Search for the cell housing the specified text and yield its (x, y) center coordinate. 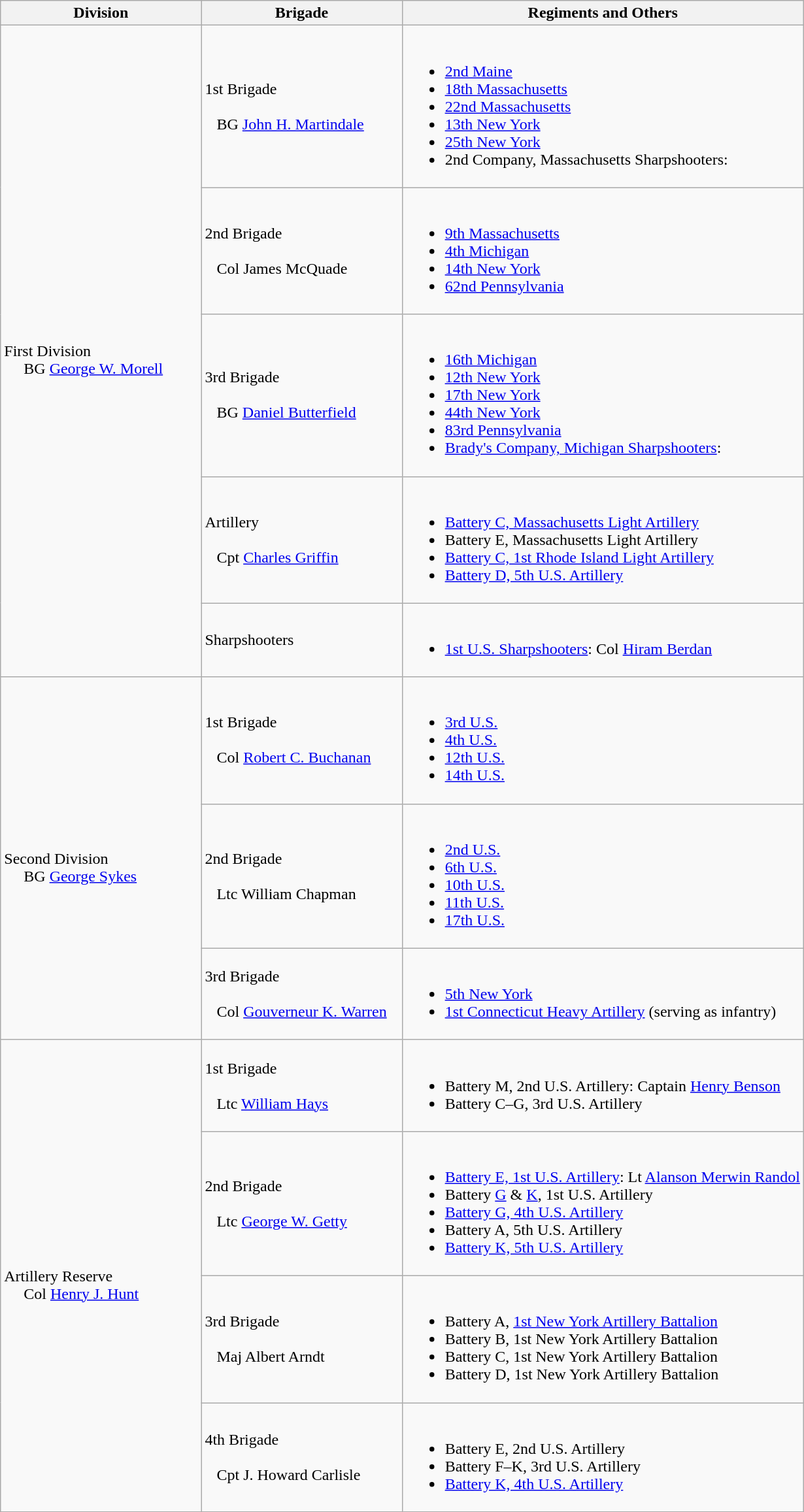
Artillery Cpt Charles Griffin (302, 540)
3rd Brigade Maj Albert Arndt (302, 1339)
2nd U.S.6th U.S.10th U.S.11th U.S.17th U.S. (603, 876)
Sharpshooters (302, 640)
3rd Brigade Col Gouverneur K. Warren (302, 994)
Second Division BG George Sykes (101, 859)
Brigade (302, 13)
Battery M, 2nd U.S. Artillery: Captain Henry BensonBattery C–G, 3rd U.S. Artillery (603, 1085)
Artillery Reserve Col Henry J. Hunt (101, 1275)
First Division BG George W. Morell (101, 352)
2nd Brigade Ltc William Chapman (302, 876)
16th Michigan12th New York17th New York44th New York83rd PennsylvaniaBrady's Company, Michigan Sharpshooters: (603, 395)
2nd Maine18th Massachusetts22nd Massachusetts13th New York25th New York2nd Company, Massachusetts Sharpshooters: (603, 107)
5th New York1st Connecticut Heavy Artillery (serving as infantry) (603, 994)
1st Brigade BG John H. Martindale (302, 107)
3rd U.S.4th U.S.12th U.S.14th U.S. (603, 740)
2nd Brigade Col James McQuade (302, 251)
3rd Brigade BG Daniel Butterfield (302, 395)
Regiments and Others (603, 13)
4th Brigade Cpt J. Howard Carlisle (302, 1457)
Battery E, 2nd U.S. ArtilleryBattery F–K, 3rd U.S. ArtilleryBattery K, 4th U.S. Artillery (603, 1457)
1st U.S. Sharpshooters: Col Hiram Berdan (603, 640)
1st Brigade Col Robert C. Buchanan (302, 740)
2nd Brigade Ltc George W. Getty (302, 1204)
9th Massachusetts4th Michigan14th New York62nd Pennsylvania (603, 251)
Division (101, 13)
1st Brigade Ltc William Hays (302, 1085)
